Search for the cell housing the specified text and yield its (x, y) center coordinate. 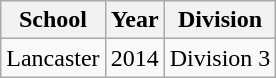
Year (134, 20)
School (53, 20)
2014 (134, 58)
Division (220, 20)
Division 3 (220, 58)
Lancaster (53, 58)
